Locate the cell with the specified text and output its (X, Y) center coordinate. 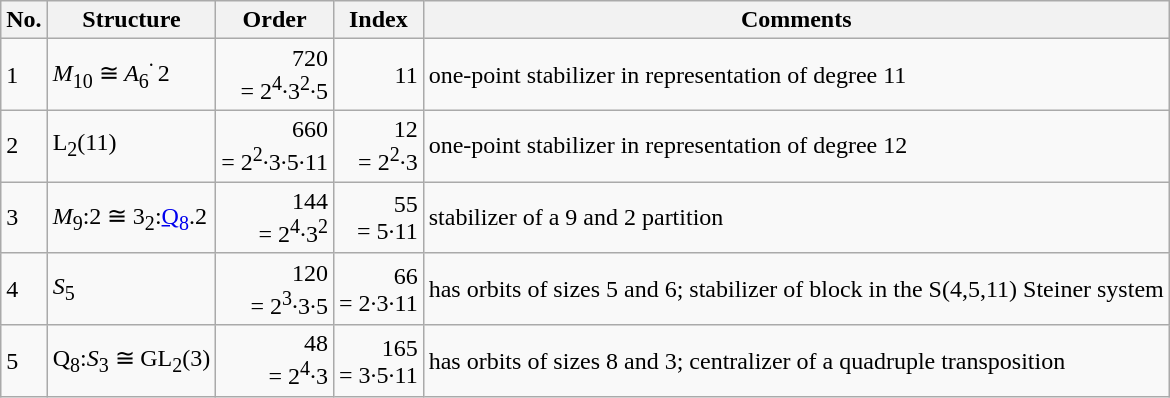
48= 24·3 (275, 361)
Comments (796, 20)
one-point stabilizer in representation of degree 11 (796, 75)
Q8:S3 ≅ GL2(3) (132, 361)
one-point stabilizer in representation of degree 12 (796, 146)
has orbits of sizes 8 and 3; centralizer of a quadruple transposition (796, 361)
Index (378, 20)
11 (378, 75)
720= 24·32·5 (275, 75)
55= 5·11 (378, 218)
660= 22·3·5·11 (275, 146)
3 (24, 218)
M10 ≅ A6· 2 (132, 75)
120= 23·3·5 (275, 289)
L2(11) (132, 146)
No. (24, 20)
S5 (132, 289)
1 (24, 75)
66= 2·3·11 (378, 289)
165= 3·5·11 (378, 361)
5 (24, 361)
has orbits of sizes 5 and 6; stabilizer of block in the S(4,5,11) Steiner system (796, 289)
12= 22·3 (378, 146)
144= 24·32 (275, 218)
Structure (132, 20)
4 (24, 289)
Order (275, 20)
stabilizer of a 9 and 2 partition (796, 218)
M9:2 ≅ 32:Q8.2 (132, 218)
2 (24, 146)
